Extract the [x, y] coordinate from the center of the cell holding the provided text.  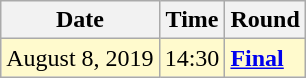
Date [80, 20]
Time [192, 20]
Round [265, 20]
14:30 [192, 58]
August 8, 2019 [80, 58]
Final [265, 58]
